Identify which cell holds the provided text, then report its [x, y] central coordinate. 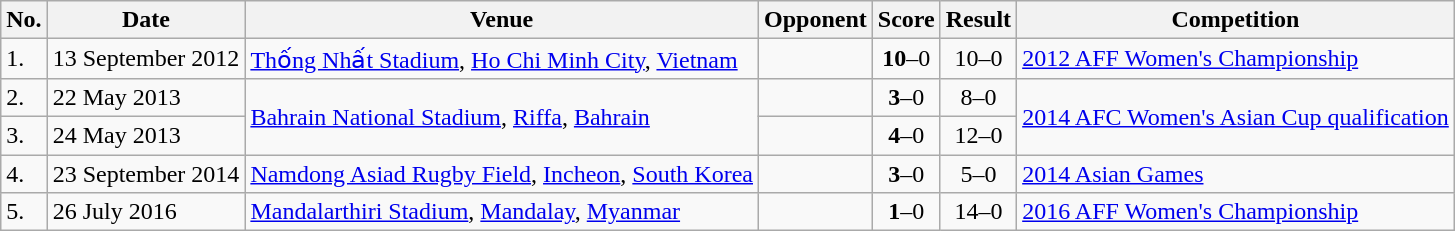
4–0 [906, 135]
22 May 2013 [146, 97]
Bahrain National Stadium, Riffa, Bahrain [502, 116]
24 May 2013 [146, 135]
Competition [1236, 20]
2016 AFF Women's Championship [1236, 212]
2014 Asian Games [1236, 173]
4. [24, 173]
Opponent [816, 20]
Score [906, 20]
Date [146, 20]
3. [24, 135]
Thống Nhất Stadium, Ho Chi Minh City, Vietnam [502, 59]
1–0 [906, 212]
1. [24, 59]
5–0 [978, 173]
14–0 [978, 212]
Namdong Asiad Rugby Field, Incheon, South Korea [502, 173]
Mandalarthiri Stadium, Mandalay, Myanmar [502, 212]
12–0 [978, 135]
13 September 2012 [146, 59]
Venue [502, 20]
8–0 [978, 97]
No. [24, 20]
2012 AFF Women's Championship [1236, 59]
Result [978, 20]
5. [24, 212]
23 September 2014 [146, 173]
2014 AFC Women's Asian Cup qualification [1236, 116]
2. [24, 97]
26 July 2016 [146, 212]
